Capture the cell that displays the provided text and extract its [x, y] central coordinate. 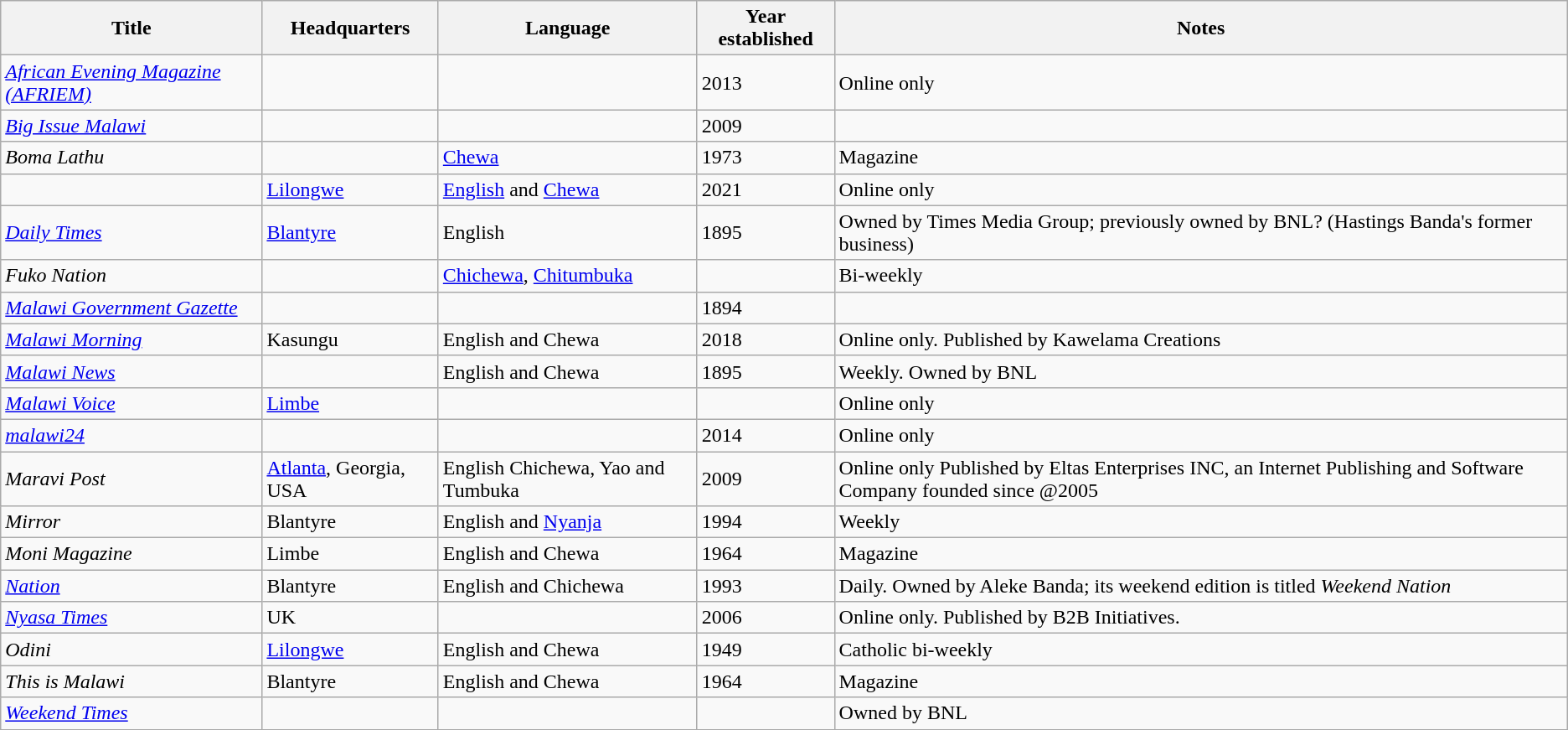
Weekly. Owned by BNL [1201, 371]
Malawi Morning [132, 339]
Atlanta, Georgia, USA [350, 478]
Online only Published by Eltas Enterprises INC, an Internet Publishing and Software Company founded since @2005 [1201, 478]
1994 [766, 522]
Boma Lathu [132, 158]
2018 [766, 339]
Chichewa, Chitumbuka [568, 276]
Fuko Nation [132, 276]
Malawi Voice [132, 403]
Moni Magazine [132, 554]
Owned by BNL [1201, 713]
Daily Times [132, 233]
2013 [766, 82]
Weekly [1201, 522]
Online only. Published by B2B Initiatives. [1201, 618]
Owned by Times Media Group; previously owned by BNL? (Hastings Banda's former business) [1201, 233]
Catholic bi-weekly [1201, 650]
Bi-weekly [1201, 276]
Nyasa Times [132, 618]
Headquarters [350, 28]
Title [132, 28]
Mirror [132, 522]
African Evening Magazine (AFRIEM) [132, 82]
2021 [766, 189]
1894 [766, 308]
2014 [766, 435]
Language [568, 28]
Chewa [568, 158]
Odini [132, 650]
English Chichewa, Yao and Tumbuka [568, 478]
Weekend Times [132, 713]
English and Chichewa [568, 586]
2006 [766, 618]
Online only. Published by Kawelama Creations [1201, 339]
English and Nyanja [568, 522]
Big Issue Malawi [132, 126]
Daily. Owned by Aleke Banda; its weekend edition is titled Weekend Nation [1201, 586]
Notes [1201, 28]
1993 [766, 586]
This is Malawi [132, 681]
malawi24 [132, 435]
1949 [766, 650]
1973 [766, 158]
Maravi Post [132, 478]
Malawi News [132, 371]
Year established [766, 28]
English [568, 233]
Nation [132, 586]
UK [350, 618]
Malawi Government Gazette [132, 308]
Kasungu [350, 339]
